Pinpoint the cell where the given text exists, returning its (X, Y) midpoint coordinate. 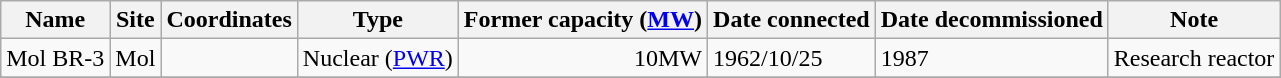
Coordinates (229, 20)
Site (136, 20)
10MW (582, 58)
Mol BR-3 (56, 58)
Mol (136, 58)
Date decommissioned (992, 20)
Note (1194, 20)
Research reactor (1194, 58)
Type (378, 20)
Name (56, 20)
Former capacity (MW) (582, 20)
Date connected (792, 20)
Nuclear (PWR) (378, 58)
1987 (992, 58)
1962/10/25 (792, 58)
